Pinpoint the cell where the given text exists, returning its (x, y) midpoint coordinate. 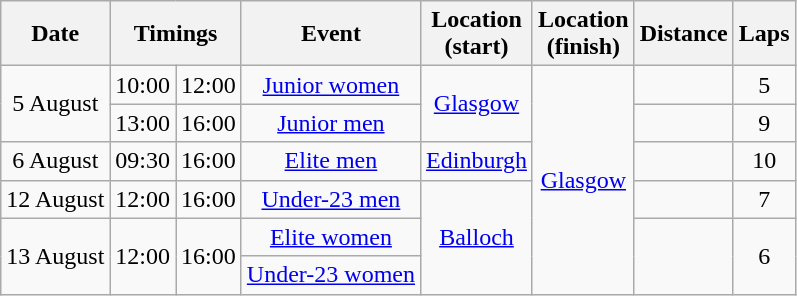
09:30 (143, 161)
Junior women (330, 85)
Elite men (330, 161)
Location(start) (477, 34)
Timings (176, 34)
Laps (764, 34)
12 August (56, 199)
6 August (56, 161)
Elite women (330, 237)
Distance (684, 34)
5 (764, 85)
Junior men (330, 123)
13 August (56, 256)
Balloch (477, 237)
Edinburgh (477, 161)
6 (764, 256)
7 (764, 199)
10:00 (143, 85)
5 August (56, 104)
9 (764, 123)
Under-23 women (330, 275)
Under-23 men (330, 199)
10 (764, 161)
Date (56, 34)
Location(finish) (583, 34)
Event (330, 34)
13:00 (143, 123)
